Return the (x, y) coordinate for the center point of the cell that contains the specified text.  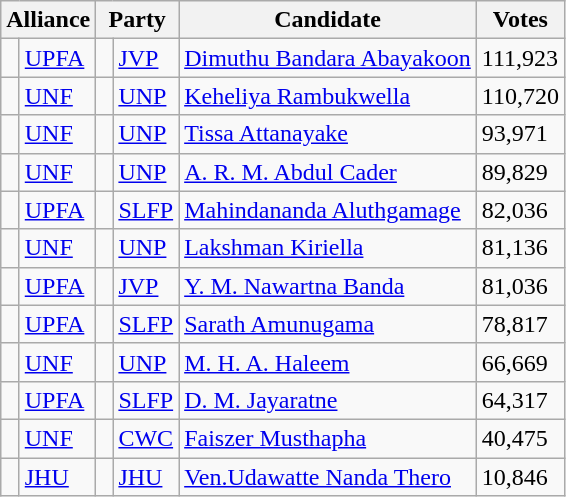
D. M. Jayaratne (328, 400)
78,817 (520, 324)
Sarath Amunugama (328, 324)
111,923 (520, 58)
93,971 (520, 134)
40,475 (520, 438)
A. R. M. Abdul Cader (328, 172)
M. H. A. Haleem (328, 362)
Y. M. Nawartna Banda (328, 286)
Alliance (48, 20)
Lakshman Kiriella (328, 248)
Tissa Attanayake (328, 134)
Party (138, 20)
66,669 (520, 362)
81,036 (520, 286)
64,317 (520, 400)
10,846 (520, 477)
Dimuthu Bandara Abayakoon (328, 58)
82,036 (520, 210)
Votes (520, 20)
Faiszer Musthapha (328, 438)
Ven.Udawatte Nanda Thero (328, 477)
81,136 (520, 248)
Candidate (328, 20)
89,829 (520, 172)
CWC (146, 438)
Mahindananda Aluthgamage (328, 210)
Keheliya Rambukwella (328, 96)
110,720 (520, 96)
